For the text-containing cell, return its midpoint in (x, y) coordinate format. 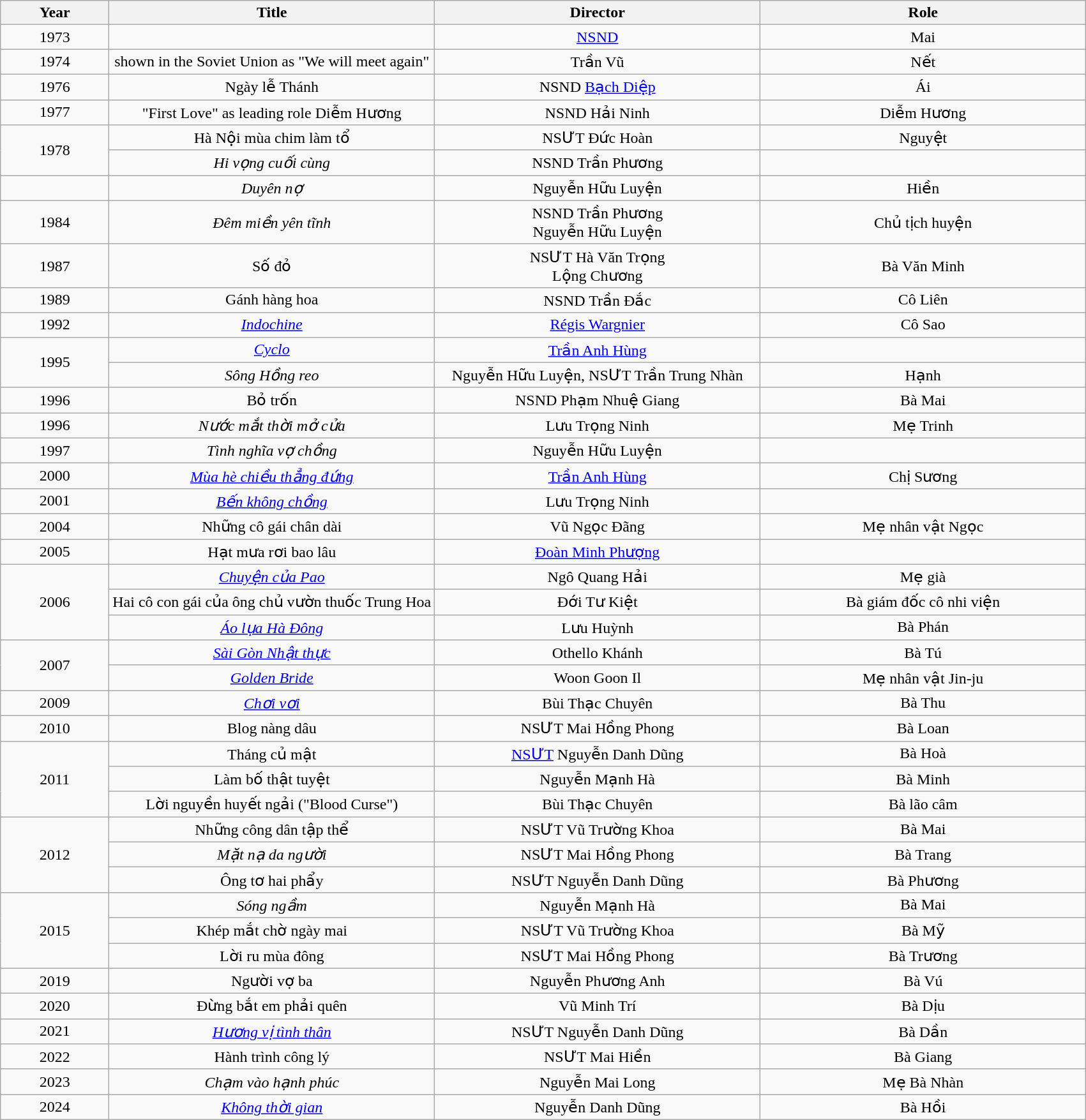
Chủ tịch huyện (923, 222)
Bà Hoà (923, 754)
Tình nghĩa vợ chồng (272, 451)
2009 (55, 703)
Gánh hàng hoa (272, 300)
Bà Phán (923, 627)
1978 (55, 151)
1992 (55, 325)
Chơi vơi (272, 703)
Year (55, 13)
1984 (55, 222)
2015 (55, 930)
Mẹ già (923, 577)
Mẹ nhân vật Ngọc (923, 526)
Bà Minh (923, 779)
2010 (55, 728)
Hai cô con gái của ông chủ vườn thuốc Trung Hoa (272, 602)
Làm bố thật tuyệt (272, 779)
Bà Dần (923, 1031)
1977 (55, 112)
2000 (55, 476)
Lời ru mùa đông (272, 956)
Nước mắt thời mở cửa (272, 426)
Bà Giang (923, 1057)
Bà Thu (923, 703)
Bà Phương (923, 880)
Sông Hồng reo (272, 375)
Chuyện của Pao (272, 577)
Hạt mưa rơi bao lâu (272, 551)
Vũ Ngọc Đãng (598, 526)
Mặt nạ da người (272, 855)
1995 (55, 362)
Đoàn Minh Phượng (598, 551)
Đừng bắt em phải quên (272, 1006)
Không thời gian (272, 1107)
Chị Sương (923, 476)
Bỏ trốn (272, 400)
1973 (55, 37)
Khép mắt chờ ngày mai (272, 930)
Nguyễn Hữu Luyện, NSƯT Trần Trung Nhàn (598, 375)
"First Love" as leading role Diễm Hương (272, 112)
Mùa hè chiều thẳng đứng (272, 476)
Hương vị tình thân (272, 1031)
Woon Goon Il (598, 678)
Ngày lễ Thánh (272, 87)
Đới Tư Kiệt (598, 602)
Role (923, 13)
2023 (55, 1082)
2001 (55, 501)
Ông tơ hai phẩy (272, 880)
2006 (55, 602)
Sóng ngầm (272, 905)
Blog nàng dâu (272, 728)
Tháng củ mật (272, 754)
Bà Trang (923, 855)
Bà giám đốc cô nhi viện (923, 602)
1976 (55, 87)
NSND Trần Đắc (598, 300)
Mẹ nhân vật Jin-ju (923, 678)
NSND (598, 37)
Bà Hồi (923, 1107)
Bà Vú (923, 981)
Mẹ Trinh (923, 426)
Áo lụa Hà Đông (272, 627)
Bà Văn Minh (923, 265)
2021 (55, 1031)
2019 (55, 981)
Title (272, 13)
2022 (55, 1057)
Những công dân tập thể (272, 830)
NSND Trần PhươngNguyễn Hữu Luyện (598, 222)
2012 (55, 855)
Cyclo (272, 350)
Bà lão câm (923, 804)
Ngô Quang Hải (598, 577)
Mẹ Bà Nhàn (923, 1082)
Duyên nợ (272, 188)
Diễm Hương (923, 112)
Othello Khánh (598, 653)
2011 (55, 779)
Số đỏ (272, 265)
2007 (55, 665)
Trần Vũ (598, 62)
1989 (55, 300)
Indochine (272, 325)
Hiền (923, 188)
Vũ Minh Trí (598, 1006)
NSƯT Đức Hoàn (598, 138)
Nguyễn Phương Anh (598, 981)
Đêm miền yên tĩnh (272, 222)
1987 (55, 265)
Nguyễn Mai Long (598, 1082)
1997 (55, 451)
Nết (923, 62)
Người vợ ba (272, 981)
Régis Wargnier (598, 325)
NSƯT Mai Hiền (598, 1057)
Bà Loan (923, 728)
Golden Bride (272, 678)
Những cô gái chân dài (272, 526)
Bến không chồng (272, 501)
NSND Trần Phương (598, 163)
Hành trình công lý (272, 1057)
Director (598, 13)
Chạm vào hạnh phúc (272, 1082)
Nguyệt (923, 138)
Mai (923, 37)
Nguyễn Danh Dũng (598, 1107)
Hạnh (923, 375)
Bà Trương (923, 956)
2005 (55, 551)
shown in the Soviet Union as "We will meet again" (272, 62)
1974 (55, 62)
2020 (55, 1006)
NSND Phạm Nhuệ Giang (598, 400)
Bà Mỹ (923, 930)
NSND Hải Ninh (598, 112)
Hi vọng cuối cùng (272, 163)
Bà Tú (923, 653)
Lời nguyền huyết ngải ("Blood Curse") (272, 804)
NSND Bạch Diệp (598, 87)
Lưu Huỳnh (598, 627)
Cô Sao (923, 325)
Ái (923, 87)
Cô Liên (923, 300)
2004 (55, 526)
Hà Nội mùa chim làm tổ (272, 138)
Bà Dịu (923, 1006)
2024 (55, 1107)
Sài Gòn Nhật thực (272, 653)
NSƯT Hà Văn TrọngLộng Chương (598, 265)
